Extract the [X, Y] coordinate from the center of the cell holding the provided text.  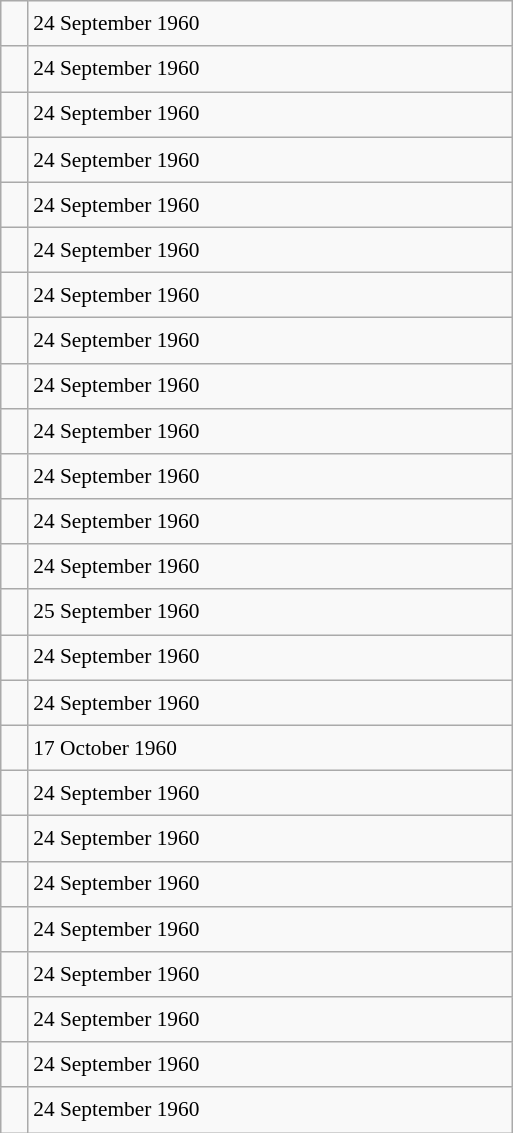
25 September 1960 [270, 612]
17 October 1960 [270, 748]
